For the text-containing cell, return its midpoint in [X, Y] coordinate format. 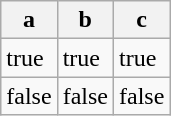
a [29, 20]
c [141, 20]
b [85, 20]
